Extract the [x, y] coordinate from the center of the cell holding the provided text.  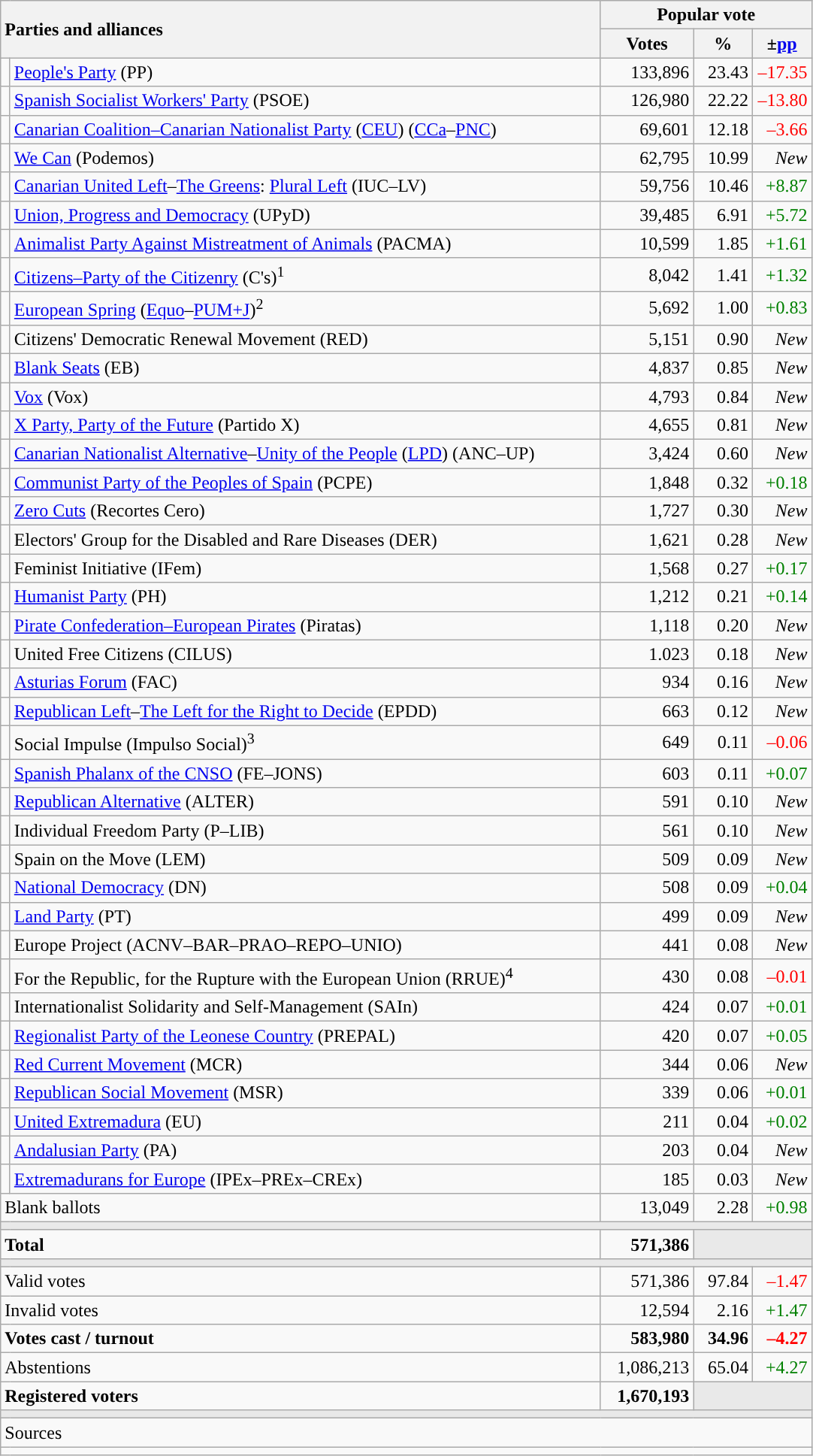
Total [301, 1244]
Canarian United Left–The Greens: Plural Left (IUC–LV) [305, 186]
1,118 [647, 625]
663 [647, 711]
133,896 [647, 72]
185 [647, 1179]
5,692 [647, 308]
203 [647, 1150]
United Free Citizens (CILUS) [305, 654]
934 [647, 683]
Citizens' Democratic Renewal Movement (RED) [305, 339]
1,670,193 [647, 1396]
+0.18 [781, 483]
+0.07 [781, 773]
0.84 [723, 397]
1.023 [647, 654]
European Spring (Equo–PUM+J)2 [305, 308]
0.21 [723, 597]
0.20 [723, 625]
59,756 [647, 186]
23.43 [723, 72]
4,793 [647, 397]
Spanish Phalanx of the CNSO (FE–JONS) [305, 773]
Red Current Movement (MCR) [305, 1064]
10,599 [647, 244]
3,424 [647, 454]
Canarian Nationalist Alternative–Unity of the People (LPD) (ANC–UP) [305, 454]
1,727 [647, 511]
Individual Freedom Party (P–LIB) [305, 831]
–0.06 [781, 743]
603 [647, 773]
Popular vote [706, 15]
1,848 [647, 483]
Votes [647, 44]
69,601 [647, 129]
Spanish Socialist Workers' Party (PSOE) [305, 101]
Sources [406, 1433]
Communist Party of the Peoples of Spain (PCPE) [305, 483]
1.85 [723, 244]
0.12 [723, 711]
For the Republic, for the Rupture with the European Union (RRUE)4 [305, 976]
12.18 [723, 129]
+0.05 [781, 1036]
1,086,213 [647, 1367]
1.00 [723, 308]
±pp [781, 44]
62,795 [647, 158]
8,042 [647, 275]
13,049 [647, 1207]
% [723, 44]
Extremadurans for Europe (IPEx–PREx–CREx) [305, 1179]
+5.72 [781, 215]
–13.80 [781, 101]
591 [647, 802]
+1.47 [781, 1310]
Internationalist Solidarity and Self-Management (SAIn) [305, 1007]
Electors' Group for the Disabled and Rare Diseases (DER) [305, 540]
2.16 [723, 1310]
People's Party (PP) [305, 72]
0.03 [723, 1179]
34.96 [723, 1339]
National Democracy (DN) [305, 888]
+0.17 [781, 568]
424 [647, 1007]
6.91 [723, 215]
+0.02 [781, 1122]
0.60 [723, 454]
Citizens–Party of the Citizenry (C's)1 [305, 275]
Feminist Initiative (IFem) [305, 568]
–0.01 [781, 976]
509 [647, 859]
0.81 [723, 425]
Union, Progress and Democracy (UPyD) [305, 215]
0.28 [723, 540]
X Party, Party of the Future (Partido X) [305, 425]
Land Party (PT) [305, 916]
Animalist Party Against Mistreatment of Animals (PACMA) [305, 244]
339 [647, 1093]
Spain on the Move (LEM) [305, 859]
Abstentions [301, 1367]
United Extremadura (EU) [305, 1122]
2.28 [723, 1207]
0.18 [723, 654]
441 [647, 945]
1,621 [647, 540]
Canarian Coalition–Canarian Nationalist Party (CEU) (CCa–PNC) [305, 129]
Europe Project (ACNV–BAR–PRAO–REPO–UNIO) [305, 945]
211 [647, 1122]
0.30 [723, 511]
583,980 [647, 1339]
649 [647, 743]
Republican Left–The Left for the Right to Decide (EPDD) [305, 711]
Vox (Vox) [305, 397]
430 [647, 976]
Registered voters [301, 1396]
22.22 [723, 101]
Andalusian Party (PA) [305, 1150]
+1.32 [781, 275]
12,594 [647, 1310]
508 [647, 888]
+0.14 [781, 597]
0.27 [723, 568]
126,980 [647, 101]
4,655 [647, 425]
0.32 [723, 483]
Invalid votes [301, 1310]
5,151 [647, 339]
Valid votes [301, 1282]
10.99 [723, 158]
1.41 [723, 275]
10.46 [723, 186]
–4.27 [781, 1339]
65.04 [723, 1367]
1,568 [647, 568]
0.85 [723, 368]
–3.66 [781, 129]
344 [647, 1064]
0.16 [723, 683]
Social Impulse (Impulso Social)3 [305, 743]
Blank Seats (EB) [305, 368]
+0.04 [781, 888]
Parties and alliances [301, 29]
–1.47 [781, 1282]
420 [647, 1036]
Regionalist Party of the Leonese Country (PREPAL) [305, 1036]
0.90 [723, 339]
We Can (Podemos) [305, 158]
Republican Social Movement (MSR) [305, 1093]
1,212 [647, 597]
+1.61 [781, 244]
4,837 [647, 368]
39,485 [647, 215]
97.84 [723, 1282]
561 [647, 831]
Asturias Forum (FAC) [305, 683]
+8.87 [781, 186]
Blank ballots [301, 1207]
+4.27 [781, 1367]
Zero Cuts (Recortes Cero) [305, 511]
499 [647, 916]
Republican Alternative (ALTER) [305, 802]
Humanist Party (PH) [305, 597]
–17.35 [781, 72]
Pirate Confederation–European Pirates (Piratas) [305, 625]
+0.98 [781, 1207]
+0.83 [781, 308]
Votes cast / turnout [301, 1339]
